Locate the cell with the specified text and output its [x, y] center coordinate. 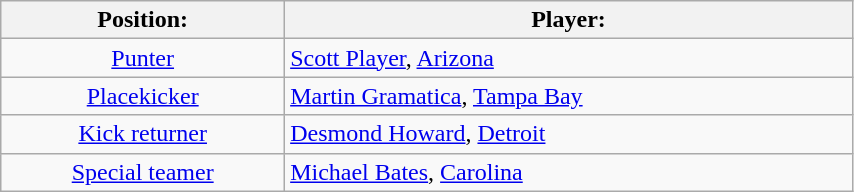
Player: [569, 20]
Martin Gramatica, Tampa Bay [569, 96]
Position: [143, 20]
Kick returner [143, 134]
Desmond Howard, Detroit [569, 134]
Michael Bates, Carolina [569, 172]
Placekicker [143, 96]
Scott Player, Arizona [569, 58]
Punter [143, 58]
Special teamer [143, 172]
